Provide the [x, y] coordinate of the cell's center where the given text is located.  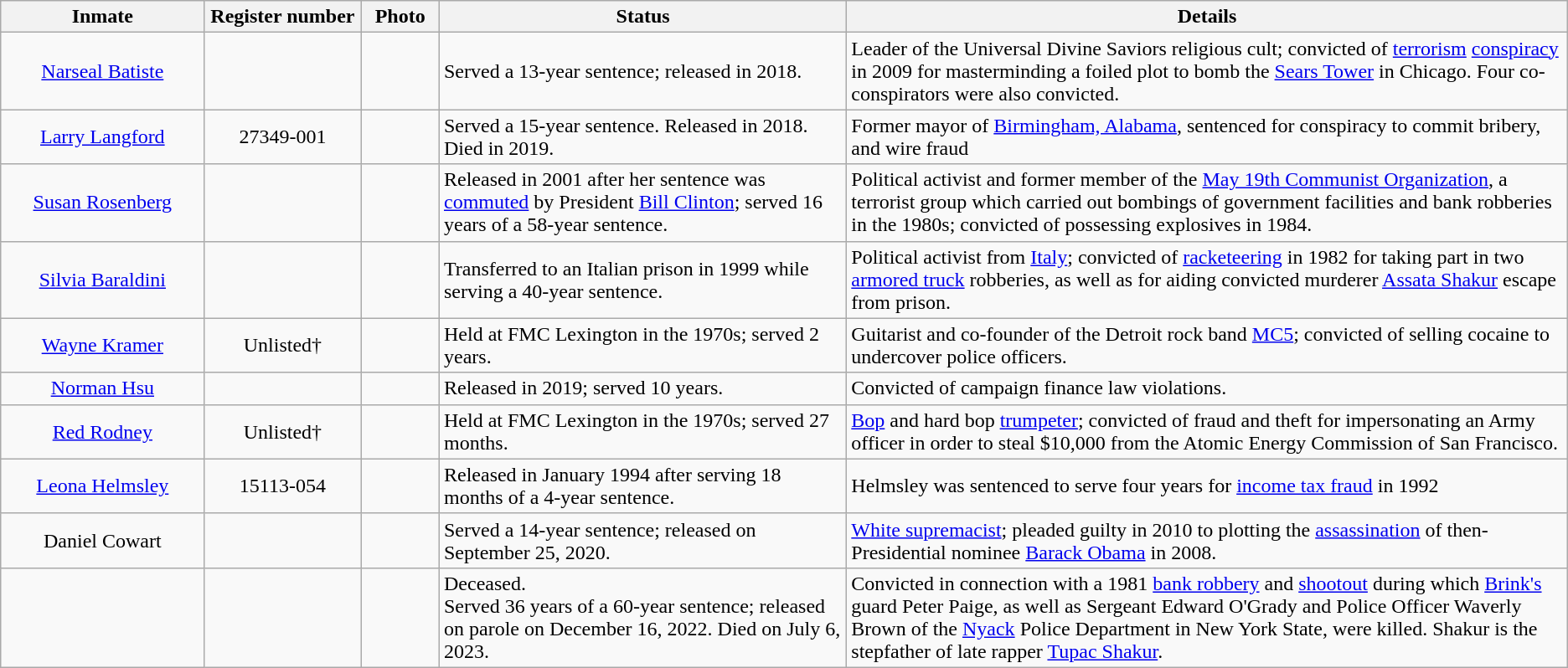
Narseal Batiste [102, 71]
Susan Rosenberg [102, 203]
Red Rodney [102, 432]
Inmate [102, 17]
Released in 2019; served 10 years. [642, 388]
Held at FMC Lexington in the 1970s; served 2 years. [642, 345]
White supremacist; pleaded guilty in 2010 to plotting the assassination of then-Presidential nominee Barack Obama in 2008. [1207, 541]
Status [642, 17]
Released in 2001 after her sentence was commuted by President Bill Clinton; served 16 years of a 58-year sentence. [642, 203]
Convicted of campaign finance law violations. [1207, 388]
Served a 15-year sentence. Released in 2018. Died in 2019. [642, 137]
Held at FMC Lexington in the 1970s; served 27 months. [642, 432]
Norman Hsu [102, 388]
Larry Langford [102, 137]
Details [1207, 17]
Daniel Cowart [102, 541]
Transferred to an Italian prison in 1999 while serving a 40-year sentence. [642, 280]
Helmsley was sentenced to serve four years for income tax fraud in 1992 [1207, 486]
Former mayor of Birmingham, Alabama, sentenced for conspiracy to commit bribery, and wire fraud [1207, 137]
Served a 13-year sentence; released in 2018. [642, 71]
Released in January 1994 after serving 18 months of a 4-year sentence. [642, 486]
Served a 14-year sentence; released on September 25, 2020. [642, 541]
Leona Helmsley [102, 486]
Deceased.Served 36 years of a 60-year sentence; released on parole on December 16, 2022. Died on July 6, 2023. [642, 618]
Guitarist and co-founder of the Detroit rock band MC5; convicted of selling cocaine to undercover police officers. [1207, 345]
Register number [283, 17]
Wayne Kramer [102, 345]
27349-001 [283, 137]
Photo [400, 17]
15113-054 [283, 486]
Silvia Baraldini [102, 280]
